Capture the cell that displays the provided text and extract its [x, y] central coordinate. 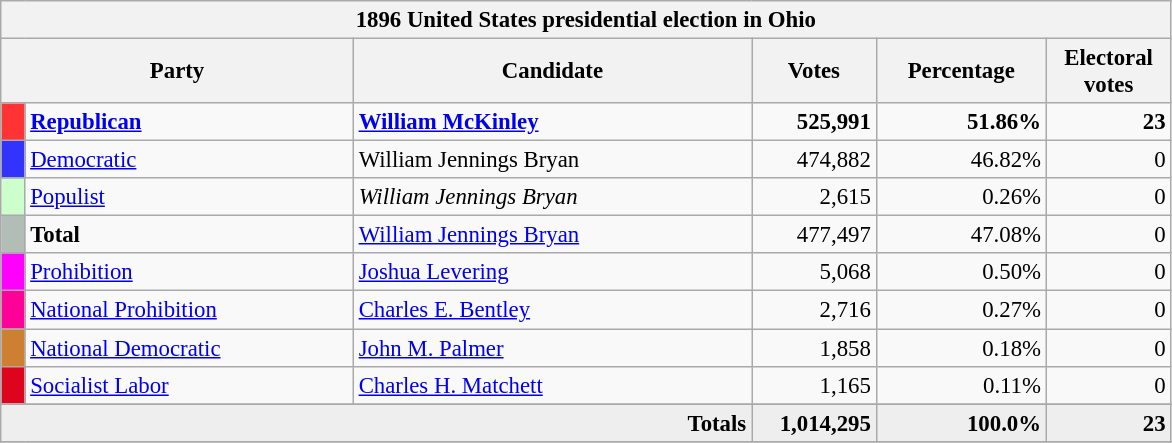
Percentage [961, 72]
1,014,295 [814, 423]
Totals [376, 423]
Democratic [189, 160]
Total [189, 235]
Party [178, 72]
Socialist Labor [189, 385]
0.11% [961, 385]
Votes [814, 72]
0.27% [961, 310]
National Prohibition [189, 310]
Populist [189, 197]
477,497 [814, 235]
2,716 [814, 310]
Republican [189, 122]
0.50% [961, 273]
Electoral votes [1108, 72]
Candidate [552, 72]
47.08% [961, 235]
2,615 [814, 197]
John M. Palmer [552, 348]
0.18% [961, 348]
0.26% [961, 197]
51.86% [961, 122]
474,882 [814, 160]
100.0% [961, 423]
525,991 [814, 122]
William McKinley [552, 122]
National Democratic [189, 348]
1,858 [814, 348]
1,165 [814, 385]
1896 United States presidential election in Ohio [586, 20]
5,068 [814, 273]
Prohibition [189, 273]
Charles H. Matchett [552, 385]
Charles E. Bentley [552, 310]
Joshua Levering [552, 273]
46.82% [961, 160]
